From the cell containing the given text, extract its center point as [x, y] coordinate. 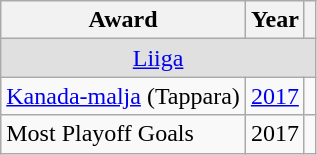
Most Playoff Goals [124, 134]
Liiga [158, 58]
Kanada-malja (Tappara) [124, 96]
Award [124, 20]
Year [274, 20]
